Pinpoint the cell where the given text exists, returning its (X, Y) midpoint coordinate. 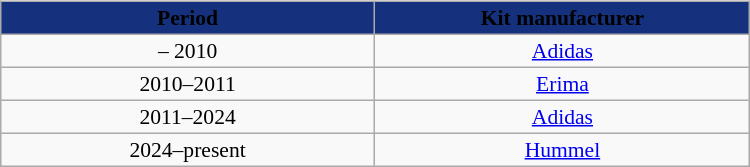
2010–2011 (188, 84)
– 2010 (188, 50)
Hummel (562, 150)
Period (188, 18)
2024–present (188, 150)
Erima (562, 84)
2011–2024 (188, 116)
Kit manufacturer (562, 18)
